Identify which cell holds the provided text, then report its (x, y) central coordinate. 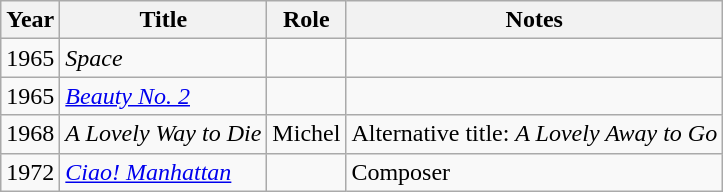
Notes (534, 20)
Title (164, 20)
1968 (30, 134)
Space (164, 58)
Michel (306, 134)
Composer (534, 172)
Alternative title: A Lovely Away to Go (534, 134)
Year (30, 20)
Beauty No. 2 (164, 96)
Ciao! Manhattan (164, 172)
A Lovely Way to Die (164, 134)
1972 (30, 172)
Role (306, 20)
